Detect which cell encompasses the target text, then output its (x, y) center coordinate. 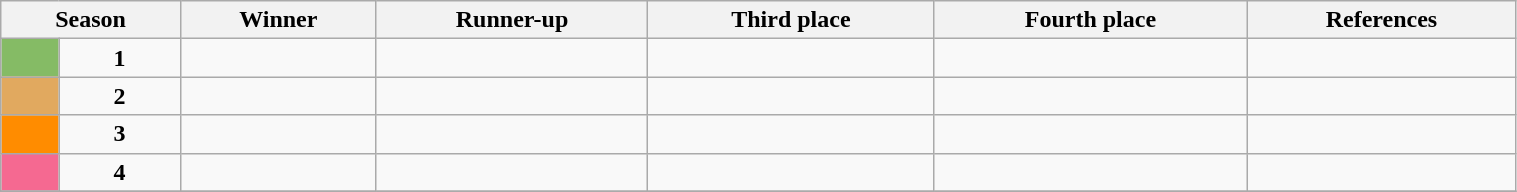
3 (120, 134)
1 (120, 58)
Fourth place (1090, 20)
Third place (791, 20)
Season (91, 20)
References (1382, 20)
2 (120, 96)
Winner (278, 20)
Runner-up (512, 20)
4 (120, 172)
